Pinpoint the cell where the given text exists, returning its (x, y) midpoint coordinate. 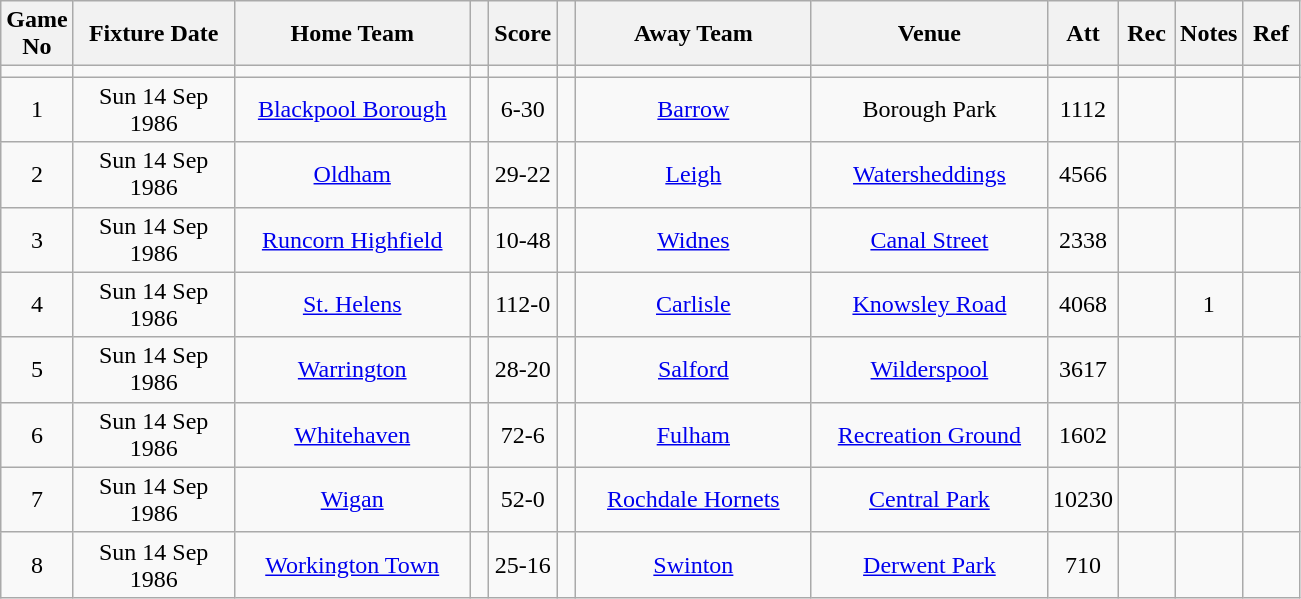
Oldham (352, 174)
2 (37, 174)
52-0 (523, 500)
Venue (929, 34)
Fulham (693, 434)
112-0 (523, 304)
Borough Park (929, 110)
Widnes (693, 240)
3617 (1082, 370)
Carlisle (693, 304)
2338 (1082, 240)
3 (37, 240)
4068 (1082, 304)
Att (1082, 34)
1112 (1082, 110)
Watersheddings (929, 174)
28-20 (523, 370)
Wilderspool (929, 370)
Ref (1271, 34)
6 (37, 434)
Notes (1209, 34)
4 (37, 304)
5 (37, 370)
St. Helens (352, 304)
Warrington (352, 370)
4566 (1082, 174)
Away Team (693, 34)
Fixture Date (154, 34)
Central Park (929, 500)
Home Team (352, 34)
Salford (693, 370)
Game No (37, 34)
Leigh (693, 174)
1602 (1082, 434)
Wigan (352, 500)
710 (1082, 564)
Runcorn Highfield (352, 240)
25-16 (523, 564)
8 (37, 564)
6-30 (523, 110)
Rec (1147, 34)
29-22 (523, 174)
Derwent Park (929, 564)
72-6 (523, 434)
Swinton (693, 564)
10-48 (523, 240)
Whitehaven (352, 434)
Recreation Ground (929, 434)
Barrow (693, 110)
Score (523, 34)
10230 (1082, 500)
Rochdale Hornets (693, 500)
Knowsley Road (929, 304)
Blackpool Borough (352, 110)
Canal Street (929, 240)
Workington Town (352, 564)
7 (37, 500)
